Locate the cell with the specified text and output its [x, y] center coordinate. 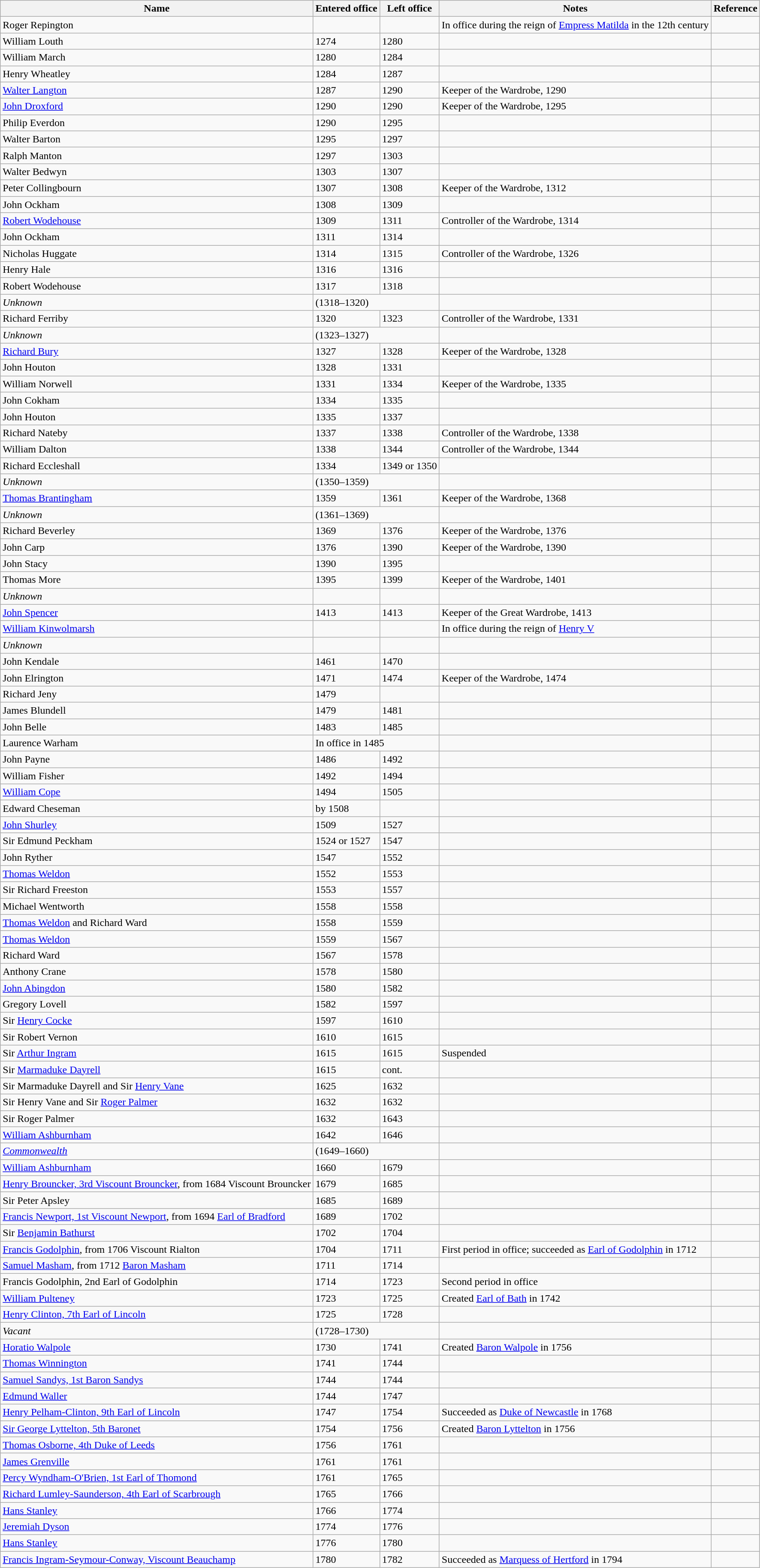
Edward Cheseman [157, 808]
John Stacy [157, 564]
1483 [347, 727]
In office during the reign of Henry V [575, 629]
Francis Newport, 1st Viscount Newport, from 1694 Earl of Bradford [157, 1216]
Sir Henry Vane and Sir Roger Palmer [157, 1102]
Henry Clinton, 7th Earl of Lincoln [157, 1315]
Gregory Lovell [157, 1004]
John Cokham [157, 400]
(1350–1359) [376, 482]
James Grenville [157, 1461]
(1323–1327) [376, 335]
Entered office [347, 9]
Controller of the Wardrobe, 1314 [575, 221]
Francis Godolphin, from 1706 Viscount Rialton [157, 1249]
John Belle [157, 727]
Horatio Walpole [157, 1347]
Commonwealth [157, 1151]
Keeper of the Wardrobe, 1376 [575, 531]
Notes [575, 9]
1782 [409, 1559]
Samuel Sandys, 1st Baron Sandys [157, 1380]
Thomas Winnington [157, 1363]
Succeeded as Duke of Newcastle in 1768 [575, 1412]
Sir Marmaduke Dayrell and Sir Henry Vane [157, 1086]
Henry Pelham-Clinton, 9th Earl of Lincoln [157, 1412]
cont. [409, 1070]
Peter Collingbourn [157, 188]
Created Baron Walpole in 1756 [575, 1347]
1327 [347, 351]
Name [157, 9]
(1361–1369) [376, 515]
Keeper of the Wardrobe, 1290 [575, 90]
(1649–1660) [376, 1151]
Walter Langton [157, 90]
1361 [409, 498]
John Elrington [157, 678]
Created Earl of Bath in 1742 [575, 1298]
1625 [347, 1086]
John Droxford [157, 106]
William March [157, 57]
Michael Wentworth [157, 906]
1485 [409, 727]
Sir Roger Palmer [157, 1119]
Henry Brouncker, 3rd Viscount Brouncker, from 1684 Viscount Brouncker [157, 1184]
1399 [409, 580]
Walter Barton [157, 139]
1527 [409, 825]
Roger Repington [157, 25]
1524 or 1527 [347, 841]
Controller of the Wardrobe, 1344 [575, 449]
1323 [409, 319]
1646 [409, 1135]
1320 [347, 319]
by 1508 [347, 808]
Richard Ferriby [157, 319]
Keeper of the Great Wardrobe, 1413 [575, 612]
Sir Robert Vernon [157, 1037]
Controller of the Wardrobe, 1338 [575, 433]
Thomas More [157, 580]
Nicholas Huggate [157, 253]
John Ryther [157, 857]
John Payne [157, 760]
Richard Ward [157, 955]
Sir Richard Freeston [157, 890]
Keeper of the Wardrobe, 1312 [575, 188]
1728 [409, 1315]
William Dalton [157, 449]
William Pulteney [157, 1298]
1470 [409, 661]
Succeeded as Marquess of Hertford in 1794 [575, 1559]
Richard Nateby [157, 433]
1369 [347, 531]
Samuel Masham, from 1712 Baron Masham [157, 1266]
Richard Lumley-Saunderson, 4th Earl of Scarbrough [157, 1494]
1486 [347, 760]
Keeper of the Wardrobe, 1401 [575, 580]
Sir Marmaduke Dayrell [157, 1070]
Sir Peter Apsley [157, 1200]
James Blundell [157, 710]
Edmund Waller [157, 1396]
Francis Godolphin, 2nd Earl of Godolphin [157, 1282]
1461 [347, 661]
Sir Henry Cocke [157, 1021]
Keeper of the Wardrobe, 1368 [575, 498]
1505 [409, 792]
Sir George Lyttelton, 5th Baronet [157, 1429]
Controller of the Wardrobe, 1331 [575, 319]
First period in office; succeeded as Earl of Godolphin in 1712 [575, 1249]
Henry Hale [157, 270]
John Abingdon [157, 988]
Suspended [575, 1053]
Keeper of the Wardrobe, 1390 [575, 547]
John Shurley [157, 825]
Left office [409, 9]
Sir Benjamin Bathurst [157, 1233]
Francis Ingram-Seymour-Conway, Viscount Beauchamp [157, 1559]
Philip Everdon [157, 123]
1660 [347, 1167]
Created Baron Lyttelton in 1756 [575, 1429]
1557 [409, 890]
William Norwell [157, 384]
Keeper of the Wardrobe, 1335 [575, 384]
Walter Bedwyn [157, 172]
Second period in office [575, 1282]
Ralph Manton [157, 155]
Laurence Warham [157, 743]
1274 [347, 41]
1317 [347, 286]
Keeper of the Wardrobe, 1474 [575, 678]
John Kendale [157, 661]
Sir Arthur Ingram [157, 1053]
Percy Wyndham-O'Brien, 1st Earl of Thomond [157, 1478]
Jeremiah Dyson [157, 1527]
Anthony Crane [157, 971]
Richard Eccleshall [157, 465]
Vacant [157, 1331]
John Carp [157, 547]
1349 or 1350 [409, 465]
William Fisher [157, 776]
Reference [735, 9]
1318 [409, 286]
Thomas Weldon and Richard Ward [157, 923]
In office during the reign of Empress Matilda in the 12th century [575, 25]
1643 [409, 1119]
William Louth [157, 41]
1730 [347, 1347]
1642 [347, 1135]
Richard Jeny [157, 694]
William Cope [157, 792]
1471 [347, 678]
1474 [409, 678]
(1318–1320) [376, 302]
1359 [347, 498]
Controller of the Wardrobe, 1326 [575, 253]
Keeper of the Wardrobe, 1295 [575, 106]
1509 [347, 825]
Henry Wheatley [157, 74]
(1728–1730) [376, 1331]
Thomas Brantingham [157, 498]
1344 [409, 449]
Sir Edmund Peckham [157, 841]
Keeper of the Wardrobe, 1328 [575, 351]
Richard Beverley [157, 531]
Thomas Osborne, 4th Duke of Leeds [157, 1445]
Richard Bury [157, 351]
In office in 1485 [376, 743]
1315 [409, 253]
William Kinwolmarsh [157, 629]
1481 [409, 710]
John Spencer [157, 612]
